Pinpoint the cell where the given text exists, returning its (X, Y) midpoint coordinate. 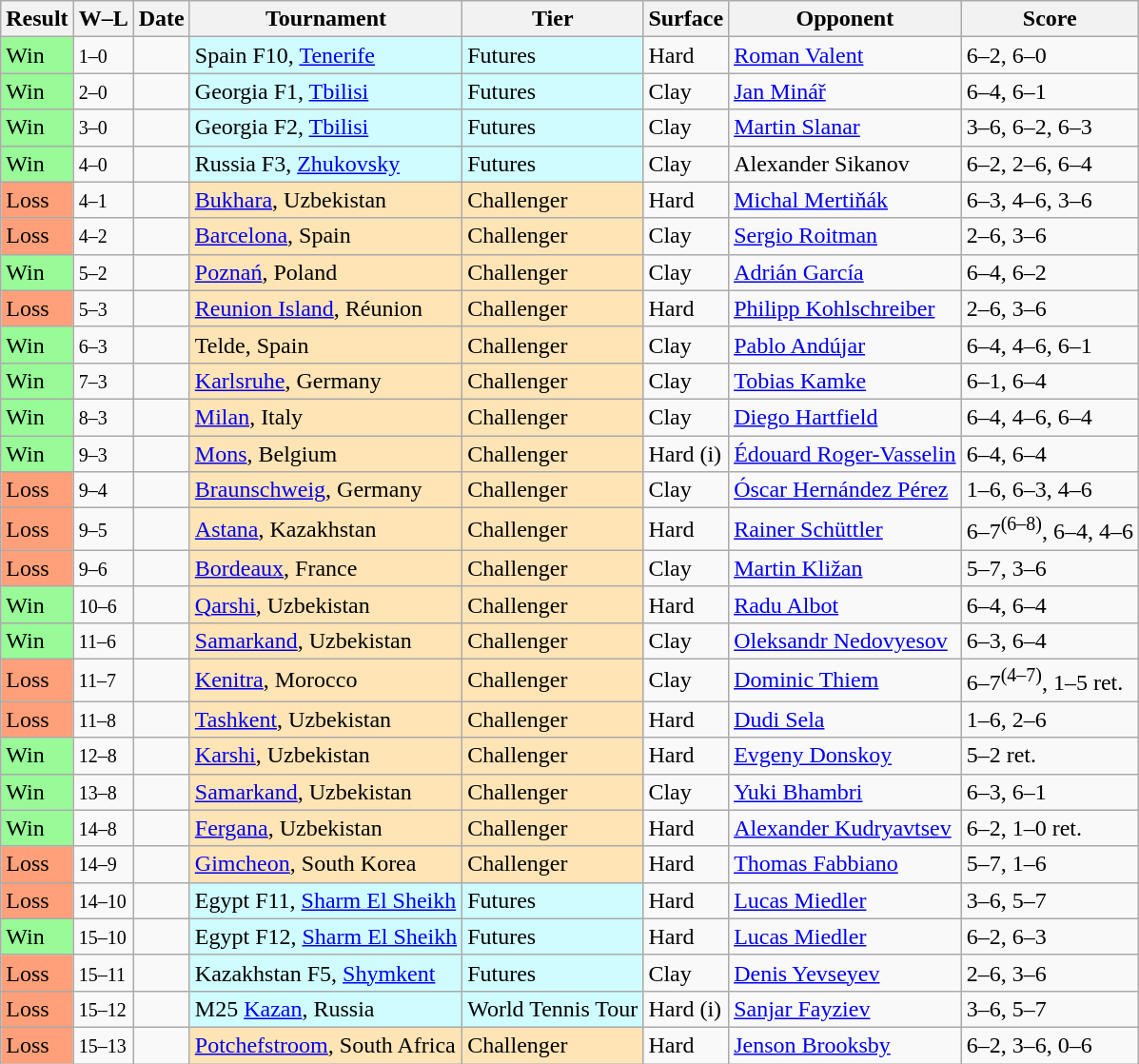
Qarshi, Uzbekistan (325, 604)
Score (1050, 19)
6–7(6–8), 6–4, 4–6 (1050, 529)
5–7, 3–6 (1050, 568)
6–4, 4–6, 6–4 (1050, 417)
10–6 (103, 604)
9–6 (103, 568)
Denis Yevseyev (845, 973)
11–8 (103, 719)
Telde, Spain (325, 345)
Braunschweig, Germany (325, 490)
1–6, 6–3, 4–6 (1050, 490)
3–6, 6–2, 6–3 (1050, 128)
8–3 (103, 417)
Bukhara, Uzbekistan (325, 200)
Egypt F12, Sharm El Sheikh (325, 936)
Martin Kližan (845, 568)
15–13 (103, 1045)
Michal Mertiňák (845, 200)
9–3 (103, 454)
Tier (553, 19)
Surface (686, 19)
4–0 (103, 164)
Georgia F1, Tbilisi (325, 91)
Kenitra, Morocco (325, 680)
Tournament (325, 19)
Radu Albot (845, 604)
Dudi Sela (845, 719)
Roman Valent (845, 55)
6–4, 6–1 (1050, 91)
11–7 (103, 680)
Fergana, Uzbekistan (325, 828)
Karlsruhe, Germany (325, 381)
6–2, 2–6, 6–4 (1050, 164)
Opponent (845, 19)
14–9 (103, 864)
World Tennis Tour (553, 1009)
1–0 (103, 55)
15–10 (103, 936)
Kazakhstan F5, Shymkent (325, 973)
Martin Slanar (845, 128)
Tobias Kamke (845, 381)
Karshi, Uzbekistan (325, 756)
Sergio Roitman (845, 236)
Pablo Andújar (845, 345)
Gimcheon, South Korea (325, 864)
W–L (103, 19)
Mons, Belgium (325, 454)
3–0 (103, 128)
Diego Hartfield (845, 417)
6–3, 4–6, 3–6 (1050, 200)
Poznań, Poland (325, 272)
Yuki Bhambri (845, 792)
Jan Minář (845, 91)
6–2, 3–6, 0–6 (1050, 1045)
13–8 (103, 792)
9–5 (103, 529)
Georgia F2, Tbilisi (325, 128)
6–3, 6–4 (1050, 640)
15–12 (103, 1009)
12–8 (103, 756)
Oleksandr Nedovyesov (845, 640)
6–2, 6–0 (1050, 55)
Philipp Kohlschreiber (845, 308)
1–6, 2–6 (1050, 719)
7–3 (103, 381)
14–10 (103, 900)
Sanjar Fayziev (845, 1009)
Reunion Island, Réunion (325, 308)
Alexander Kudryavtsev (845, 828)
4–2 (103, 236)
Evgeny Donskoy (845, 756)
Barcelona, Spain (325, 236)
5–3 (103, 308)
14–8 (103, 828)
15–11 (103, 973)
6–3 (103, 345)
Spain F10, Tenerife (325, 55)
Rainer Schüttler (845, 529)
Bordeaux, France (325, 568)
Édouard Roger-Vasselin (845, 454)
M25 Kazan, Russia (325, 1009)
Milan, Italy (325, 417)
Egypt F11, Sharm El Sheikh (325, 900)
5–2 (103, 272)
6–4, 6–2 (1050, 272)
4–1 (103, 200)
Alexander Sikanov (845, 164)
6–3, 6–1 (1050, 792)
Adrián García (845, 272)
6–1, 6–4 (1050, 381)
11–6 (103, 640)
Dominic Thiem (845, 680)
Date (162, 19)
Thomas Fabbiano (845, 864)
9–4 (103, 490)
Tashkent, Uzbekistan (325, 719)
Potchefstroom, South Africa (325, 1045)
6–2, 1–0 ret. (1050, 828)
Result (37, 19)
Russia F3, Zhukovsky (325, 164)
Óscar Hernández Pérez (845, 490)
2–0 (103, 91)
6–2, 6–3 (1050, 936)
Astana, Kazakhstan (325, 529)
5–7, 1–6 (1050, 864)
6–7(4–7), 1–5 ret. (1050, 680)
6–4, 4–6, 6–1 (1050, 345)
Jenson Brooksby (845, 1045)
5–2 ret. (1050, 756)
